Detect which cell encompasses the target text, then output its (x, y) center coordinate. 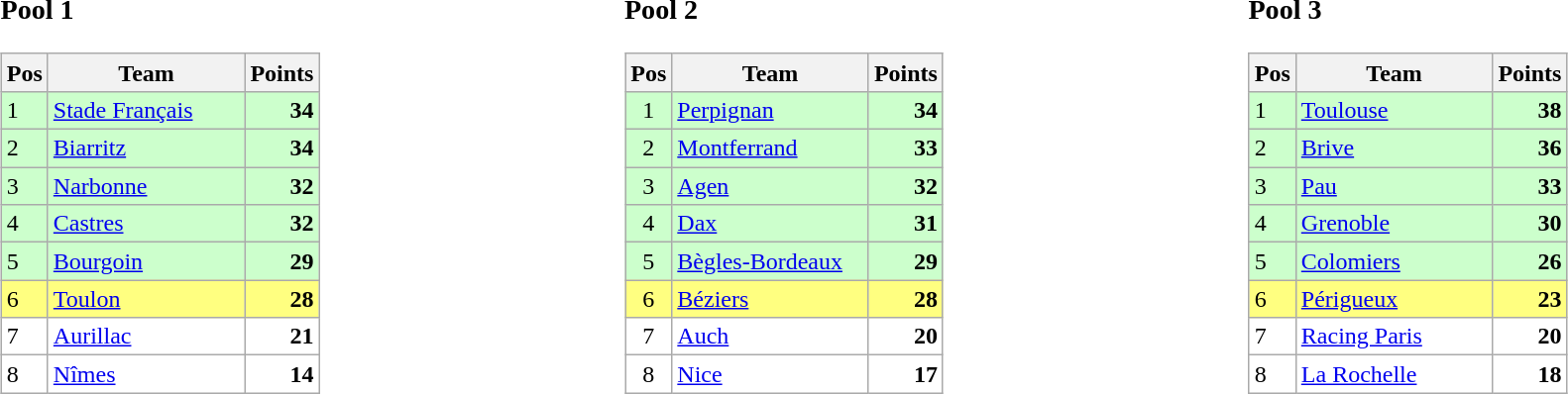
17 (906, 374)
Toulon (147, 299)
Montferrand (771, 148)
Perpignan (771, 110)
La Rochelle (1394, 374)
Bourgoin (147, 261)
Castres (147, 224)
Toulouse (1394, 110)
Auch (771, 337)
36 (1530, 148)
Béziers (771, 299)
30 (1530, 224)
Nîmes (147, 374)
Bègles-Bordeaux (771, 261)
Pau (1394, 186)
Narbonne (147, 186)
Racing Paris (1394, 337)
Brive (1394, 148)
26 (1530, 261)
23 (1530, 299)
Périgueux (1394, 299)
Dax (771, 224)
18 (1530, 374)
Stade Français (147, 110)
Nice (771, 374)
Aurillac (147, 337)
14 (281, 374)
38 (1530, 110)
31 (906, 224)
Agen (771, 186)
Grenoble (1394, 224)
21 (281, 337)
Biarritz (147, 148)
Colomiers (1394, 261)
